From the cell containing the given text, extract its center point as [x, y] coordinate. 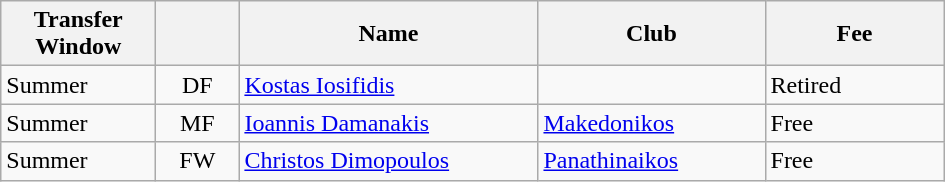
Makedonikos [652, 123]
Name [388, 34]
FW [198, 161]
DF [198, 85]
Ioannis Damanakis [388, 123]
Club [652, 34]
Panathinaikos [652, 161]
Fee [854, 34]
Kostas Iosifidis [388, 85]
Transfer Window [78, 34]
Retired [854, 85]
MF [198, 123]
Christos Dimopoulos [388, 161]
